For the text-containing cell, return its midpoint in [x, y] coordinate format. 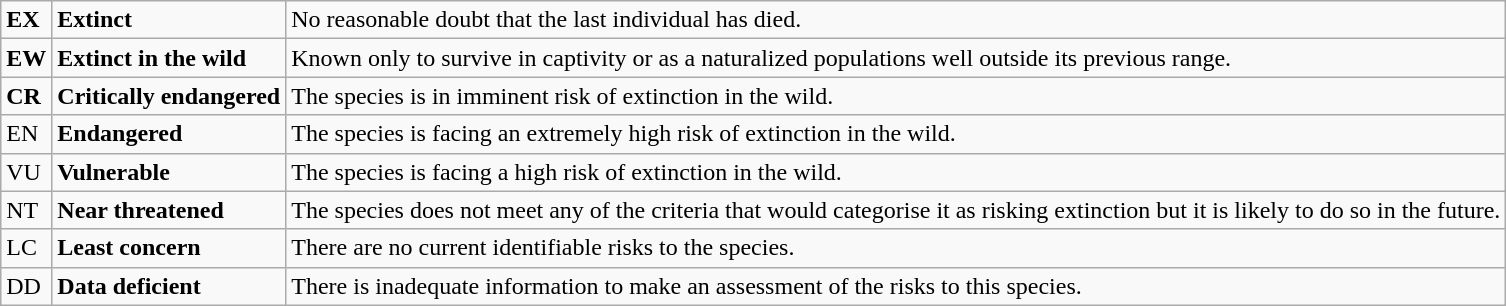
Vulnerable [169, 172]
Extinct in the wild [169, 58]
The species does not meet any of the criteria that would categorise it as risking extinction but it is likely to do so in the future. [896, 210]
EX [26, 20]
EN [26, 134]
The species is facing a high risk of extinction in the wild. [896, 172]
CR [26, 96]
The species is facing an extremely high risk of extinction in the wild. [896, 134]
DD [26, 286]
Least concern [169, 248]
There is inadequate information to make an assessment of the risks to this species. [896, 286]
No reasonable doubt that the last individual has died. [896, 20]
The species is in imminent risk of extinction in the wild. [896, 96]
Data deficient [169, 286]
NT [26, 210]
VU [26, 172]
Endangered [169, 134]
LC [26, 248]
Critically endangered [169, 96]
EW [26, 58]
Extinct [169, 20]
Known only to survive in captivity or as a naturalized populations well outside its previous range. [896, 58]
There are no current identifiable risks to the species. [896, 248]
Near threatened [169, 210]
